Determine the [X, Y] coordinate at the center of the cell enclosing the given text.  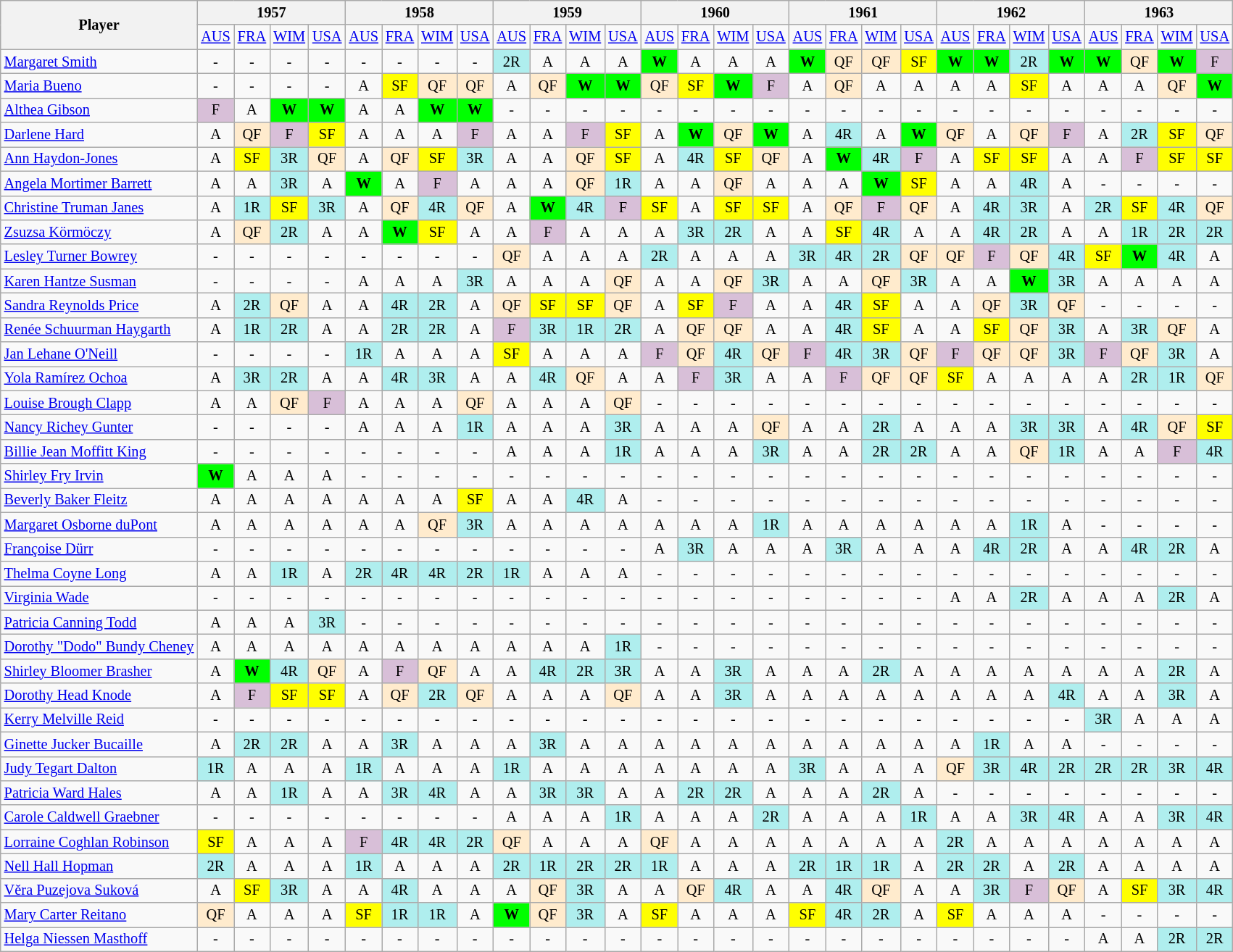
1961 [863, 12]
Renée Schuurman Haygarth [99, 330]
Shirley Bloomer Brasher [99, 671]
Angela Mortimer Barrett [99, 183]
Player [99, 25]
1960 [715, 12]
1959 [567, 12]
Dorothy "Dodo" Bundy Cheney [99, 646]
Dorothy Head Knode [99, 696]
Althea Gibson [99, 110]
1962 [1011, 12]
Helga Niessen Masthoff [99, 939]
Maria Bueno [99, 85]
Margaret Osborne duPont [99, 525]
Françoise Dürr [99, 549]
Virginia Wade [99, 598]
Judy Tegart Dalton [99, 769]
Lorraine Coghlan Robinson [99, 842]
Nancy Richey Gunter [99, 427]
Beverly Baker Fleitz [99, 500]
Billie Jean Moffitt King [99, 451]
Thelma Coyne Long [99, 573]
Louise Brough Clapp [99, 403]
1958 [419, 12]
Nell Hall Hopman [99, 866]
Ginette Jucker Bucaille [99, 744]
Ann Haydon-Jones [99, 159]
Mary Carter Reitano [99, 915]
Carole Caldwell Graebner [99, 817]
Věra Puzejova Suková [99, 890]
1957 [271, 12]
Yola Ramírez Ochoa [99, 378]
Shirley Fry Irvin [99, 476]
Patricia Ward Hales [99, 793]
Lesley Turner Bowrey [99, 256]
Margaret Smith [99, 62]
Sandra Reynolds Price [99, 305]
Karen Hantze Susman [99, 281]
Kerry Melville Reid [99, 719]
Patricia Canning Todd [99, 622]
1963 [1159, 12]
Jan Lehane O'Neill [99, 354]
Christine Truman Janes [99, 208]
Zsuzsa Körmöczy [99, 232]
Darlene Hard [99, 135]
